Provide the (X, Y) coordinate of the cell's center where the given text is located.  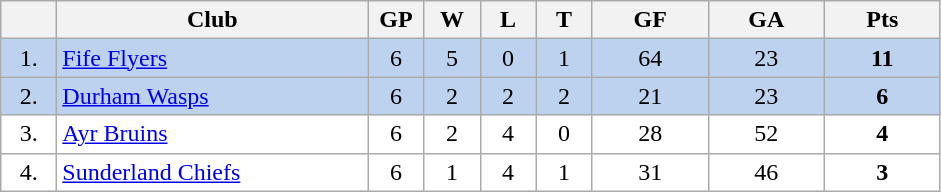
3. (29, 134)
1. (29, 58)
GF (650, 20)
4. (29, 172)
GP (396, 20)
5 (452, 58)
2. (29, 96)
Sunderland Chiefs (212, 172)
46 (766, 172)
Club (212, 20)
31 (650, 172)
W (452, 20)
GA (766, 20)
Ayr Bruins (212, 134)
3 (882, 172)
Pts (882, 20)
Durham Wasps (212, 96)
11 (882, 58)
64 (650, 58)
28 (650, 134)
Fife Flyers (212, 58)
L (508, 20)
52 (766, 134)
21 (650, 96)
T (564, 20)
